Output the [x, y] coordinate of the center of the cell containing the given text.  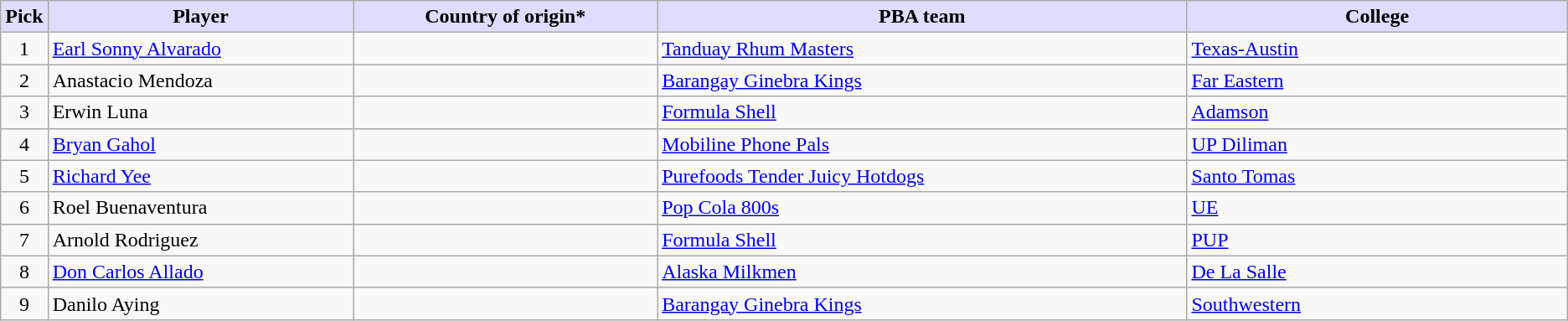
Roel Buenaventura [201, 208]
7 [24, 240]
Danilo Aying [201, 303]
2 [24, 80]
Anastacio Mendoza [201, 80]
3 [24, 112]
Richard Yee [201, 176]
Far Eastern [1377, 80]
Pick [24, 17]
Pop Cola 800s [922, 208]
Purefoods Tender Juicy Hotdogs [922, 176]
UE [1377, 208]
Adamson [1377, 112]
8 [24, 272]
PBA team [922, 17]
UP Diliman [1377, 144]
Tanduay Rhum Masters [922, 49]
Santo Tomas [1377, 176]
Mobiline Phone Pals [922, 144]
De La Salle [1377, 272]
PUP [1377, 240]
4 [24, 144]
Alaska Milkmen [922, 272]
5 [24, 176]
Bryan Gahol [201, 144]
Earl Sonny Alvarado [201, 49]
Don Carlos Allado [201, 272]
1 [24, 49]
Arnold Rodriguez [201, 240]
6 [24, 208]
College [1377, 17]
Player [201, 17]
Country of origin* [506, 17]
Southwestern [1377, 303]
9 [24, 303]
Texas-Austin [1377, 49]
Erwin Luna [201, 112]
